Extract the (x, y) coordinate from the center of the cell holding the provided text.  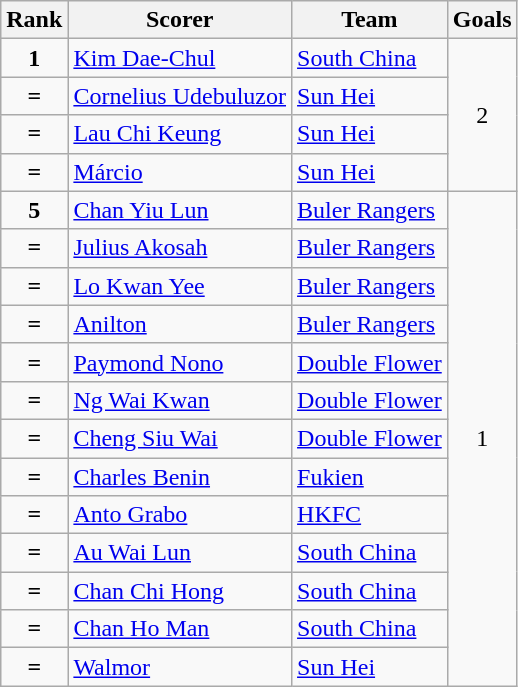
Team (370, 20)
Ng Wai Kwan (180, 400)
Lo Kwan Yee (180, 286)
Scorer (180, 20)
Au Wai Lun (180, 553)
2 (482, 115)
Paymond Nono (180, 362)
Kim Dae-Chul (180, 58)
Anilton (180, 324)
Márcio (180, 172)
Charles Benin (180, 477)
Chan Chi Hong (180, 591)
Rank (34, 20)
HKFC (370, 515)
Cornelius Udebuluzor (180, 96)
Walmor (180, 667)
Julius Akosah (180, 248)
Lau Chi Keung (180, 134)
Fukien (370, 477)
5 (34, 210)
Cheng Siu Wai (180, 438)
Goals (482, 20)
Anto Grabo (180, 515)
Chan Yiu Lun (180, 210)
Chan Ho Man (180, 629)
